Determine the [x, y] coordinate at the center of the cell enclosing the given text.  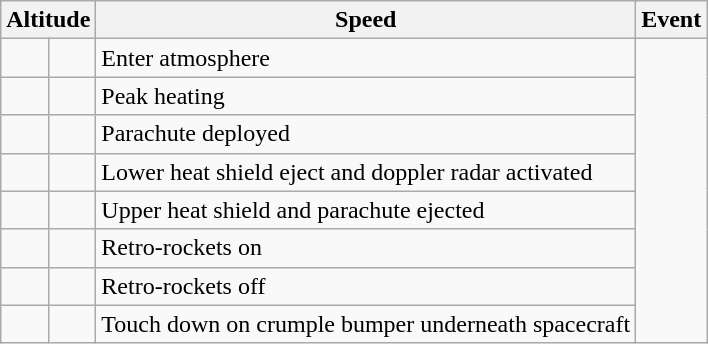
Retro-rockets on [366, 248]
Speed [366, 20]
Enter atmosphere [366, 58]
Event [672, 20]
Lower heat shield eject and doppler radar activated [366, 172]
Touch down on crumple bumper underneath spacecraft [366, 324]
Parachute deployed [366, 134]
Retro-rockets off [366, 286]
Peak heating [366, 96]
Upper heat shield and parachute ejected [366, 210]
Altitude [48, 20]
